Determine the [X, Y] coordinate at the center of the cell enclosing the given text.  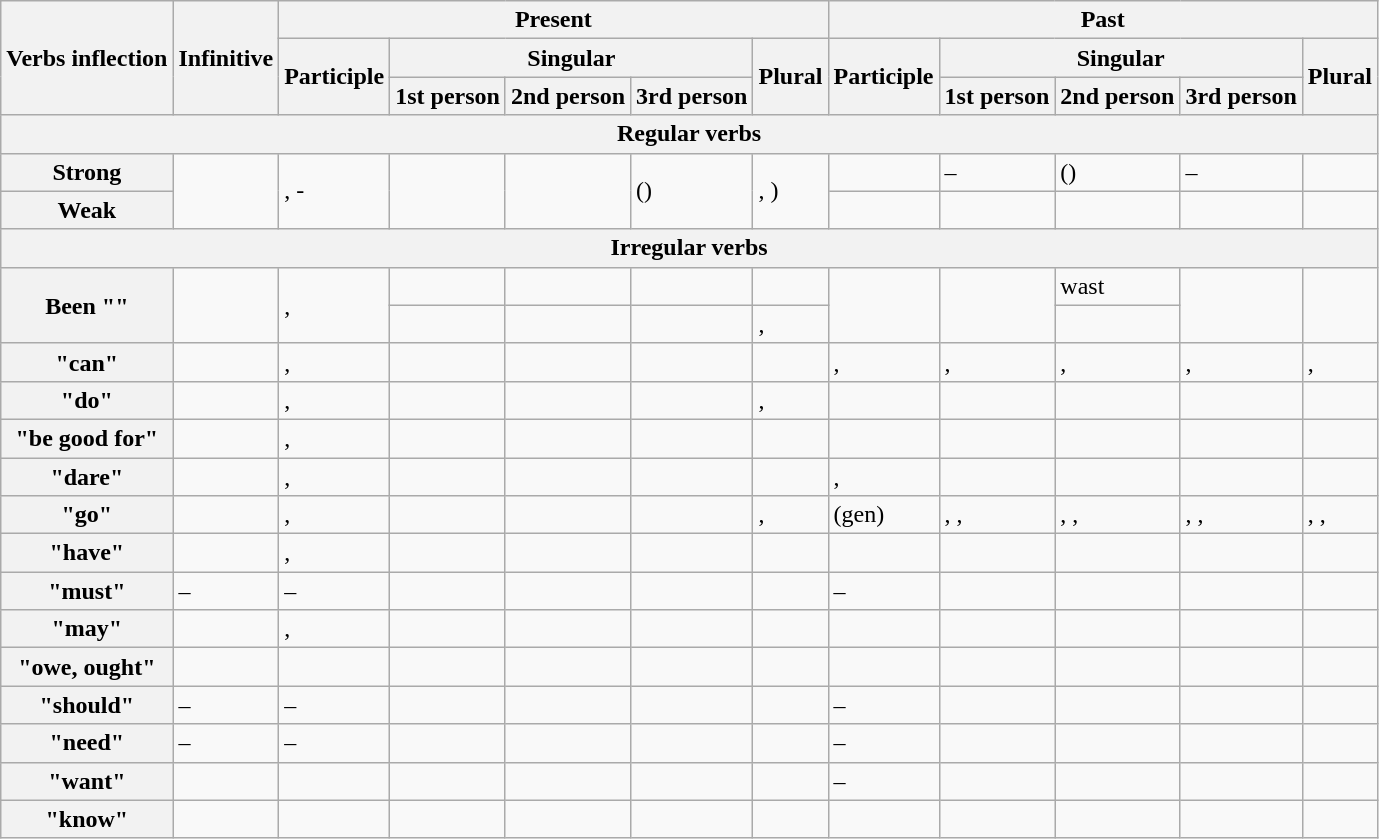
Weak [87, 210]
"be good for" [87, 438]
Regular verbs [690, 134]
Irregular verbs [690, 248]
"owe, ought" [87, 667]
"should" [87, 705]
"have" [87, 553]
, ) [790, 191]
(gen) [884, 515]
Verbs inflection [87, 58]
"need" [87, 743]
Strong [87, 172]
"can" [87, 362]
Present [554, 20]
Past [1102, 20]
, - [334, 191]
"may" [87, 629]
"do" [87, 400]
"dare" [87, 477]
wast [1118, 286]
"want" [87, 781]
"know" [87, 819]
Infinitive [226, 58]
"go" [87, 515]
Been "" [87, 305]
"must" [87, 591]
